Output the [X, Y] coordinate of the center of the cell containing the given text.  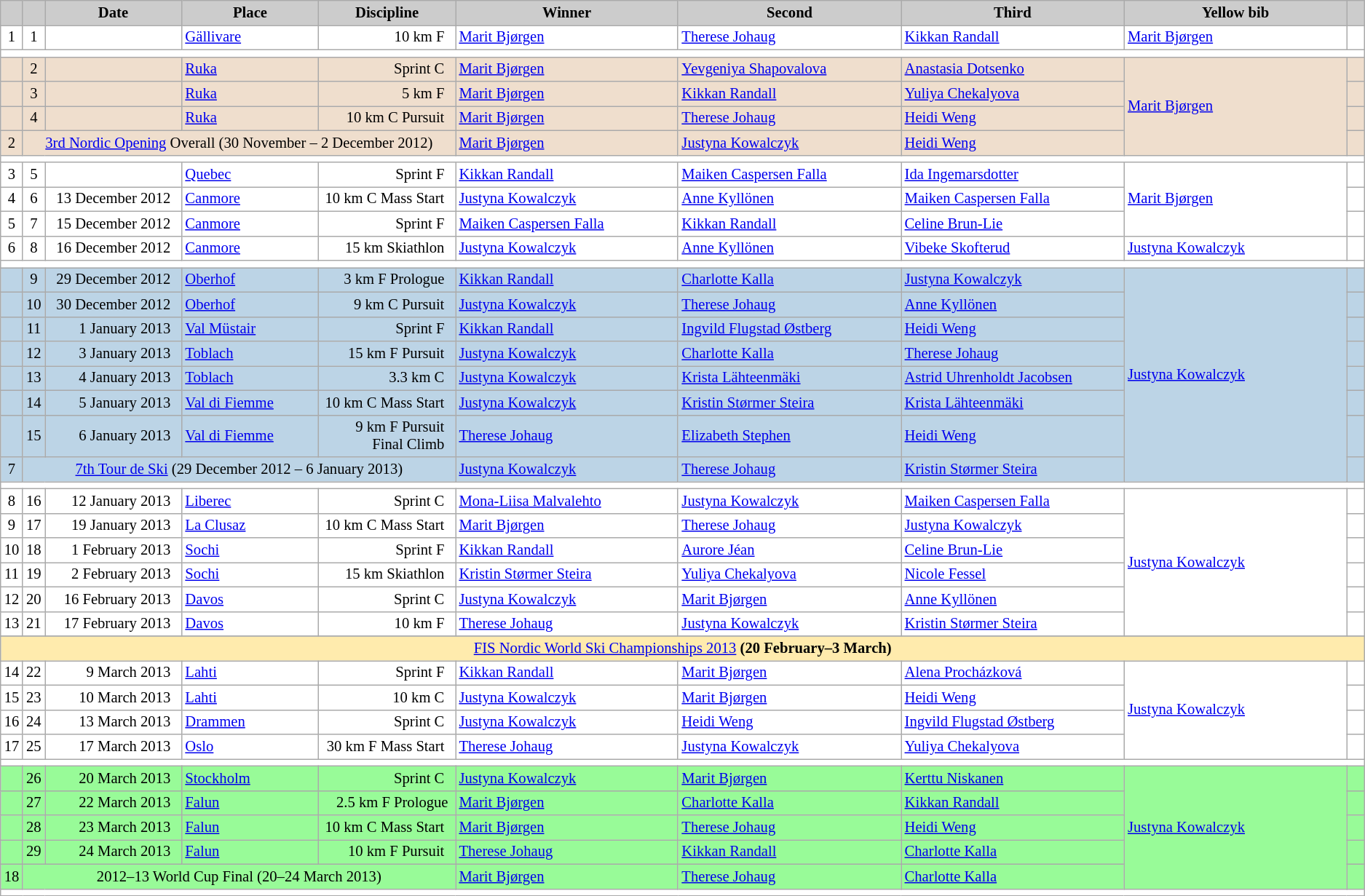
15 December 2012 [114, 223]
10 km C Pursuit [387, 118]
25 [33, 746]
30 December 2012 [114, 304]
22 March 2013 [114, 803]
FIS Nordic World Ski Championships 2013 (20 February–3 March) [683, 649]
10 March 2013 [114, 697]
1 January 2013 [114, 329]
Discipline [387, 12]
21 [33, 624]
24 March 2013 [114, 852]
15 km F Pursuit [387, 353]
20 [33, 599]
Mona-Liisa Malvalehto [567, 501]
Yellow bib [1235, 12]
Drammen [250, 722]
Quebec [250, 174]
Val Müstair [250, 329]
Liberec [250, 501]
13 December 2012 [114, 199]
17 March 2013 [114, 746]
23 March 2013 [114, 828]
29 December 2012 [114, 279]
Date [114, 12]
Elizabeth Stephen [789, 436]
12 January 2013 [114, 501]
2 February 2013 [114, 574]
Astrid Uhrenholdt Jacobsen [1013, 378]
Second [789, 12]
16 February 2013 [114, 599]
Vibeke Skofterud [1013, 248]
9 km F Pursuit Final Climb [387, 436]
26 [33, 778]
24 [33, 722]
Third [1013, 12]
9 March 2013 [114, 673]
Stockholm [250, 778]
Winner [567, 12]
2012–13 World Cup Final (20–24 March 2013) [239, 876]
Place [250, 12]
4 January 2013 [114, 378]
17 February 2013 [114, 624]
Ida Ingemarsdotter [1013, 174]
10 km F Pursuit [387, 852]
22 [33, 673]
28 [33, 828]
1 February 2013 [114, 550]
13 March 2013 [114, 722]
Kerttu Niskanen [1013, 778]
Oslo [250, 746]
Anastasia Dotsenko [1013, 69]
Alena Procházková [1013, 673]
19 January 2013 [114, 526]
Gällivare [250, 37]
3.3 km C [387, 378]
10 km C [387, 697]
19 [33, 574]
3 km F Prologue [387, 279]
Yevgeniya Shapovalova [789, 69]
16 December 2012 [114, 248]
La Clusaz [250, 526]
5 km F [387, 94]
20 March 2013 [114, 778]
9 km C Pursuit [387, 304]
5 January 2013 [114, 403]
6 January 2013 [114, 436]
29 [33, 852]
3 January 2013 [114, 353]
23 [33, 697]
30 km F Mass Start [387, 746]
Nicole Fessel [1013, 574]
7th Tour de Ski (29 December 2012 – 6 January 2013) [239, 469]
2.5 km F Prologue [387, 803]
3rd Nordic Opening Overall (30 November – 2 December 2012) [239, 143]
27 [33, 803]
Aurore Jéan [789, 550]
